Extract the [X, Y] coordinate from the center of the cell holding the provided text.  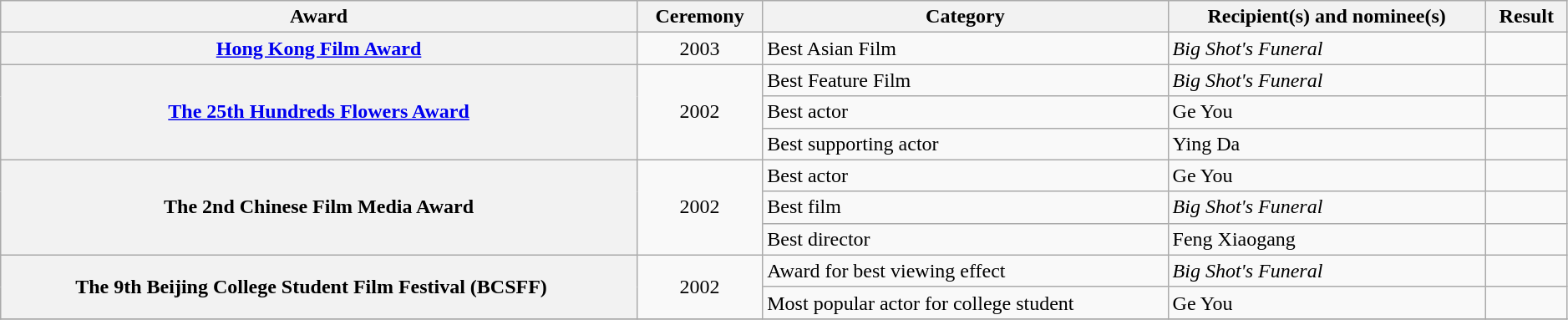
Best supporting actor [966, 144]
The 2nd Chinese Film Media Award [319, 207]
Result [1526, 17]
Best Asian Film [966, 48]
Ceremony [699, 17]
Award for best viewing effect [966, 271]
Category [966, 17]
Ying Da [1327, 144]
Best director [966, 239]
Best Feature Film [966, 80]
The 25th Hundreds Flowers Award [319, 112]
Hong Kong Film Award [319, 48]
Best film [966, 207]
2003 [699, 48]
The 9th Beijing College Student Film Festival (BCSFF) [319, 287]
Feng Xiaogang [1327, 239]
Recipient(s) and nominee(s) [1327, 17]
Award [319, 17]
Most popular actor for college student [966, 302]
